Find where the given text appears and provide that cell's center as (x, y) coordinate. 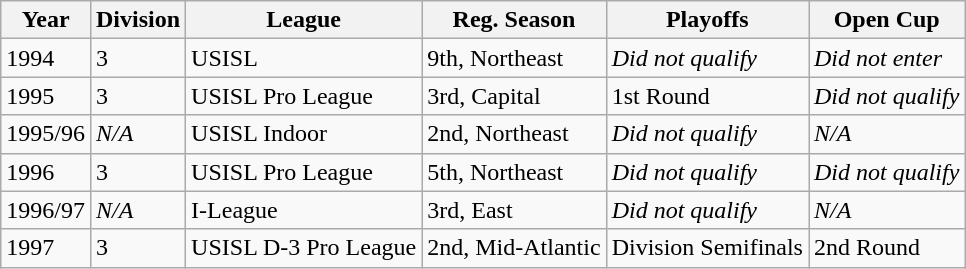
I-League (304, 210)
2nd, Northeast (514, 134)
Playoffs (707, 20)
1995 (46, 96)
Reg. Season (514, 20)
1997 (46, 248)
Open Cup (886, 20)
3rd, East (514, 210)
Division (138, 20)
2nd Round (886, 248)
League (304, 20)
USISL D-3 Pro League (304, 248)
1996/97 (46, 210)
5th, Northeast (514, 172)
1996 (46, 172)
1994 (46, 58)
1995/96 (46, 134)
3rd, Capital (514, 96)
Division Semifinals (707, 248)
USISL Indoor (304, 134)
2nd, Mid-Atlantic (514, 248)
Year (46, 20)
9th, Northeast (514, 58)
USISL (304, 58)
1st Round (707, 96)
Did not enter (886, 58)
